For the text-containing cell, return its midpoint in [x, y] coordinate format. 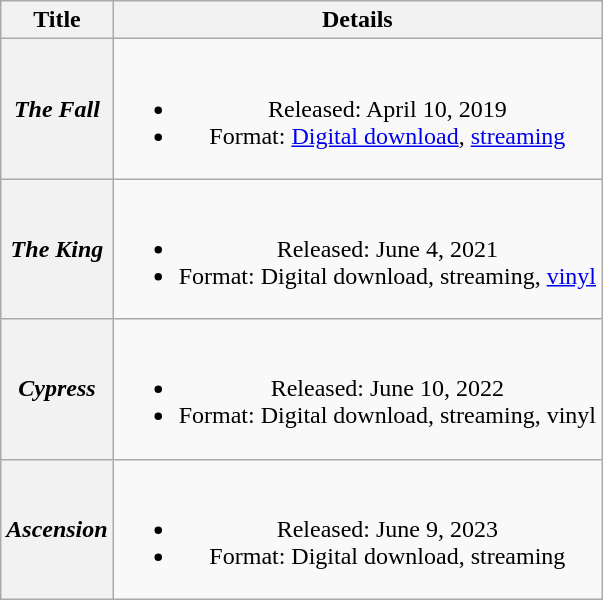
Released: June 4, 2021Format: Digital download, streaming, vinyl [357, 249]
Released: June 9, 2023Format: Digital download, streaming [357, 529]
Details [357, 20]
Released: April 10, 2019Format: Digital download, streaming [357, 109]
The Fall [57, 109]
Ascension [57, 529]
Title [57, 20]
The King [57, 249]
Released: June 10, 2022Format: Digital download, streaming, vinyl [357, 389]
Cypress [57, 389]
